Output the [x, y] coordinate of the center of the cell containing the given text.  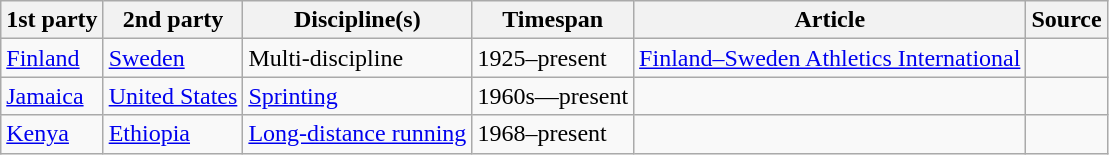
Kenya [52, 134]
Multi-discipline [358, 58]
United States [173, 96]
Article [830, 20]
Source [1066, 20]
1968–present [553, 134]
Finland–Sweden Athletics International [830, 58]
Discipline(s) [358, 20]
2nd party [173, 20]
Finland [52, 58]
Timespan [553, 20]
Jamaica [52, 96]
Sweden [173, 58]
1st party [52, 20]
Ethiopia [173, 134]
Long-distance running [358, 134]
Sprinting [358, 96]
1925–present [553, 58]
1960s—present [553, 96]
